Output the (x, y) coordinate of the center of the cell containing the given text.  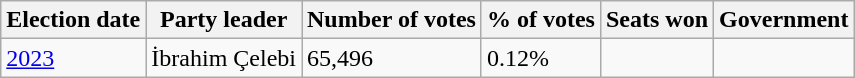
% of votes (540, 20)
65,496 (392, 58)
0.12% (540, 58)
2023 (74, 58)
Election date (74, 20)
İbrahim Çelebi (224, 58)
Government (784, 20)
Number of votes (392, 20)
Seats won (656, 20)
Party leader (224, 20)
